Provide the (X, Y) coordinate of the cell's center where the given text is located.  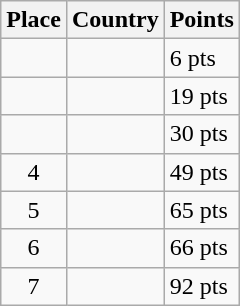
4 (34, 172)
92 pts (202, 286)
6 (34, 248)
Points (202, 20)
6 pts (202, 58)
19 pts (202, 96)
Place (34, 20)
7 (34, 286)
30 pts (202, 134)
49 pts (202, 172)
66 pts (202, 248)
Country (115, 20)
65 pts (202, 210)
5 (34, 210)
